From the cell containing the given text, extract its center point as [X, Y] coordinate. 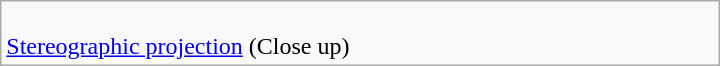
Stereographic projection (Close up) [360, 34]
